Determine the (X, Y) coordinate at the center of the cell enclosing the given text.  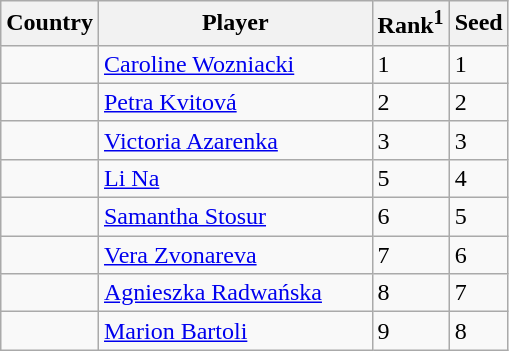
Petra Kvitová (235, 102)
4 (478, 178)
Caroline Wozniacki (235, 64)
Li Na (235, 178)
Country (50, 24)
Seed (478, 24)
9 (410, 331)
Agnieszka Radwańska (235, 293)
Vera Zvonareva (235, 255)
Player (235, 24)
Victoria Azarenka (235, 140)
Samantha Stosur (235, 217)
Marion Bartoli (235, 331)
Rank1 (410, 24)
